Search for the cell housing the specified text and yield its [x, y] center coordinate. 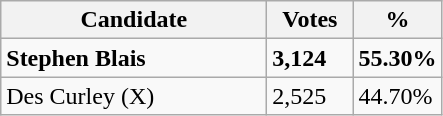
2,525 [310, 96]
% [398, 20]
Des Curley (X) [134, 96]
Votes [310, 20]
55.30% [398, 58]
44.70% [398, 96]
Stephen Blais [134, 58]
Candidate [134, 20]
3,124 [310, 58]
